For the text-containing cell, return its midpoint in [x, y] coordinate format. 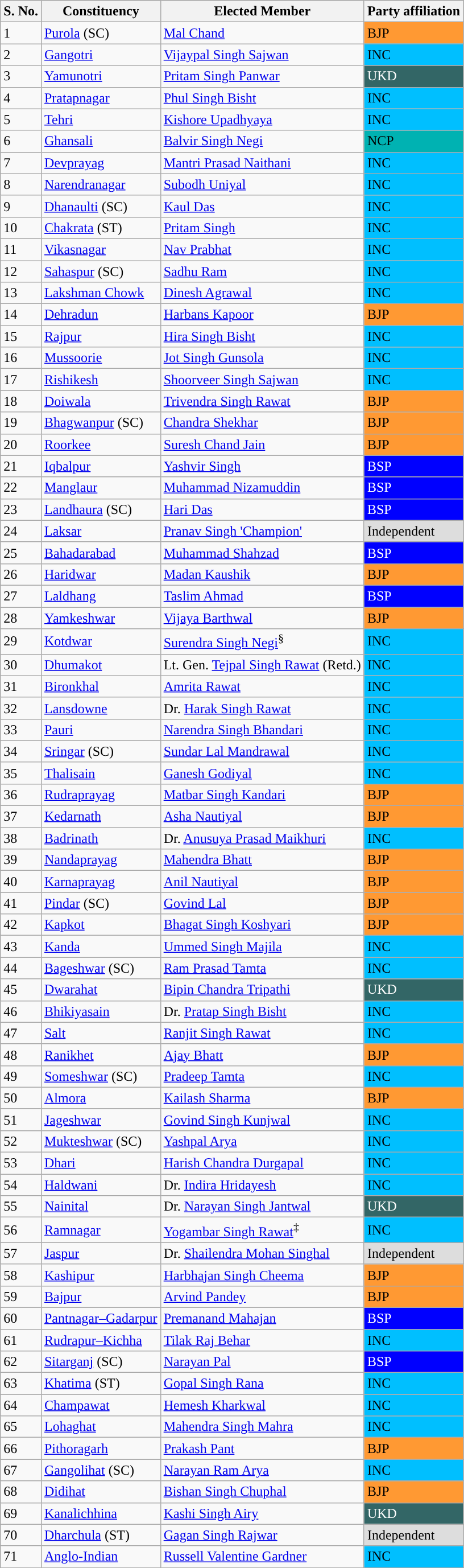
16 [21, 358]
Tilak Raj Behar [262, 1340]
Gopal Singh Rana [262, 1384]
14 [21, 315]
Yashvir Singh [262, 466]
Ummed Singh Majila [262, 946]
70 [21, 1535]
Harbans Kapoor [262, 315]
Bipin Chandra Tripathi [262, 990]
11 [21, 249]
Chandra Shekhar [262, 423]
Laldhang [101, 596]
44 [21, 968]
Yogambar Singh Rawat‡ [262, 1230]
53 [21, 1163]
Balvir Singh Negi [262, 141]
Kashipur [101, 1275]
28 [21, 618]
Shoorveer Singh Sajwan [262, 380]
Manglaur [101, 488]
52 [21, 1141]
Anil Nautiyal [262, 882]
Pindar (SC) [101, 903]
Gangotri [101, 55]
Taslim Ahmad [262, 596]
Narayan Pal [262, 1362]
Pritam Singh [262, 228]
60 [21, 1318]
Mahendra Singh Mahra [262, 1427]
Yamkeshwar [101, 618]
Bishan Singh Chuphal [262, 1492]
18 [21, 401]
Salt [101, 1033]
Dr. Narayan Singh Jantwal [262, 1207]
7 [21, 163]
Asha Nautiyal [262, 817]
Bironkhal [101, 686]
Champawat [101, 1405]
Kaul Das [262, 206]
Rajpur [101, 336]
Dhumakot [101, 665]
Dr. Shailendra Mohan Singhal [262, 1253]
Kanalichhina [101, 1513]
19 [21, 423]
Jot Singh Gunsola [262, 358]
51 [21, 1120]
Khatima (ST) [101, 1384]
Pantnagar–Gadarpur [101, 1318]
Nandaprayag [101, 860]
Mal Chand [262, 33]
Jaspur [101, 1253]
Karnaprayag [101, 882]
Dehradun [101, 315]
Kanda [101, 946]
Didihat [101, 1492]
Rishikesh [101, 380]
46 [21, 1011]
Harbhajan Singh Cheema [262, 1275]
Narayan Ram Arya [262, 1470]
Mahendra Bhatt [262, 860]
8 [21, 184]
Bhagwanpur (SC) [101, 423]
Muhammad Nizamuddin [262, 488]
67 [21, 1470]
Someshwar (SC) [101, 1076]
55 [21, 1207]
17 [21, 380]
25 [21, 553]
29 [21, 642]
Gagan Singh Rajwar [262, 1535]
Dharchula (ST) [101, 1535]
Bageshwar (SC) [101, 968]
Sringar (SC) [101, 751]
Ganesh Godiyal [262, 773]
62 [21, 1362]
Yashpal Arya [262, 1141]
22 [21, 488]
68 [21, 1492]
Vikasnagar [101, 249]
Vijaypal Singh Sajwan [262, 55]
37 [21, 817]
Elected Member [262, 11]
Anglo-Indian [101, 1557]
Dr. Indira Hridayesh [262, 1185]
Mussoorie [101, 358]
59 [21, 1297]
Kotdwar [101, 642]
Almora [101, 1098]
Nainital [101, 1207]
Sitarganj (SC) [101, 1362]
Dhanaulti (SC) [101, 206]
34 [21, 751]
Pranav Singh 'Champion' [262, 531]
Thalisain [101, 773]
Suresh Chand Jain [262, 445]
15 [21, 336]
Hira Singh Bisht [262, 336]
Harish Chandra Durgapal [262, 1163]
Dwarahat [101, 990]
4 [21, 98]
Ranjit Singh Rawat [262, 1033]
Bahadarabad [101, 553]
9 [21, 206]
Narendra Singh Bhandari [262, 730]
42 [21, 925]
Ajay Bhatt [262, 1055]
3 [21, 76]
2 [21, 55]
41 [21, 903]
Ranikhet [101, 1055]
Lansdowne [101, 708]
13 [21, 293]
Dinesh Agrawal [262, 293]
Ramnagar [101, 1230]
Ghansali [101, 141]
Narendranagar [101, 184]
Sahaspur (SC) [101, 271]
Gangolihat (SC) [101, 1470]
36 [21, 795]
Haldwani [101, 1185]
56 [21, 1230]
Iqbalpur [101, 466]
Doiwala [101, 401]
Prakash Pant [262, 1448]
Govind Singh Kunjwal [262, 1120]
10 [21, 228]
Bhikiyasain [101, 1011]
Nav Prabhat [262, 249]
Rudraprayag [101, 795]
26 [21, 574]
23 [21, 509]
Landhaura (SC) [101, 509]
Jageshwar [101, 1120]
30 [21, 665]
Trivendra Singh Rawat [262, 401]
Pritam Singh Panwar [262, 76]
21 [21, 466]
Sadhu Ram [262, 271]
12 [21, 271]
61 [21, 1340]
20 [21, 445]
Sundar Lal Mandrawal [262, 751]
27 [21, 596]
Govind Lal [262, 903]
Purola (SC) [101, 33]
Pithoragarh [101, 1448]
Pratapnagar [101, 98]
NCP [413, 141]
45 [21, 990]
66 [21, 1448]
Pradeep Tamta [262, 1076]
Dhari [101, 1163]
57 [21, 1253]
Laksar [101, 531]
48 [21, 1055]
Dr. Anusuya Prasad Maikhuri [262, 838]
47 [21, 1033]
S. No. [21, 11]
Constituency [101, 11]
63 [21, 1384]
Roorkee [101, 445]
49 [21, 1076]
33 [21, 730]
Ram Prasad Tamta [262, 968]
Muhammad Shahzad [262, 553]
54 [21, 1185]
43 [21, 946]
Lakshman Chowk [101, 293]
71 [21, 1557]
Devprayag [101, 163]
40 [21, 882]
69 [21, 1513]
Bajpur [101, 1297]
Bhagat Singh Koshyari [262, 925]
5 [21, 120]
Kishore Upadhyaya [262, 120]
50 [21, 1098]
Dr. Pratap Singh Bisht [262, 1011]
24 [21, 531]
Haridwar [101, 574]
Premanand Mahajan [262, 1318]
65 [21, 1427]
Phul Singh Bisht [262, 98]
Kashi Singh Airy [262, 1513]
Tehri [101, 120]
Mukteshwar (SC) [101, 1141]
32 [21, 708]
Hari Das [262, 509]
Party affiliation [413, 11]
Kedarnath [101, 817]
Kapkot [101, 925]
6 [21, 141]
Vijaya Barthwal [262, 618]
Dr. Harak Singh Rawat [262, 708]
Mantri Prasad Naithani [262, 163]
35 [21, 773]
Matbar Singh Kandari [262, 795]
1 [21, 33]
Arvind Pandey [262, 1297]
Rudrapur–Kichha [101, 1340]
Hemesh Kharkwal [262, 1405]
Lohaghat [101, 1427]
Badrinath [101, 838]
39 [21, 860]
Kailash Sharma [262, 1098]
Lt. Gen. Tejpal Singh Rawat (Retd.) [262, 665]
31 [21, 686]
Amrita Rawat [262, 686]
Pauri [101, 730]
Russell Valentine Gardner [262, 1557]
Surendra Singh Negi§ [262, 642]
Yamunotri [101, 76]
64 [21, 1405]
58 [21, 1275]
Subodh Uniyal [262, 184]
Chakrata (ST) [101, 228]
38 [21, 838]
Madan Kaushik [262, 574]
